From the cell containing the given text, extract its center point as (x, y) coordinate. 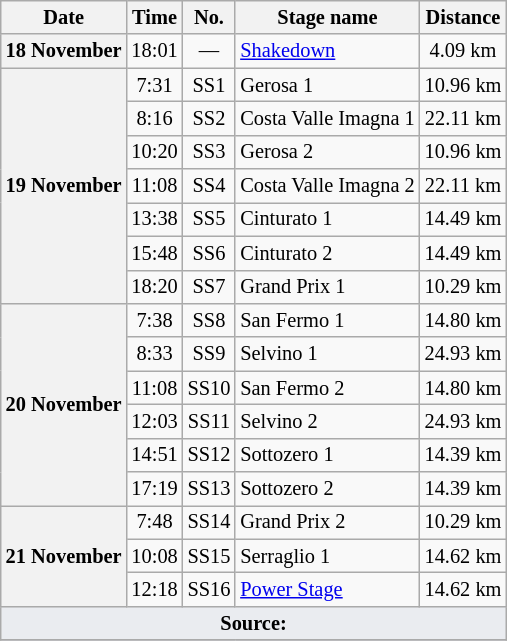
Stage name (327, 17)
14:51 (154, 455)
Sottozero 1 (327, 455)
18:01 (154, 51)
18:20 (154, 287)
Grand Prix 1 (327, 287)
SS2 (210, 118)
Costa Valle Imagna 2 (327, 186)
15:48 (154, 253)
Grand Prix 2 (327, 522)
8:33 (154, 354)
SS7 (210, 287)
Power Stage (327, 589)
Selvino 1 (327, 354)
SS15 (210, 556)
SS8 (210, 320)
Selvino 2 (327, 421)
SS14 (210, 522)
No. (210, 17)
Serraglio 1 (327, 556)
19 November (64, 186)
Date (64, 17)
SS11 (210, 421)
SS5 (210, 219)
10:20 (154, 152)
San Fermo 1 (327, 320)
Sottozero 2 (327, 489)
SS1 (210, 85)
SS13 (210, 489)
SS3 (210, 152)
Cinturato 2 (327, 253)
10:08 (154, 556)
Distance (464, 17)
SS16 (210, 589)
7:48 (154, 522)
18 November (64, 51)
4.09 km (464, 51)
Gerosa 2 (327, 152)
Source: (254, 623)
20 November (64, 404)
12:03 (154, 421)
SS10 (210, 388)
Costa Valle Imagna 1 (327, 118)
21 November (64, 556)
SS9 (210, 354)
Shakedown (327, 51)
17:19 (154, 489)
— (210, 51)
13:38 (154, 219)
7:31 (154, 85)
Time (154, 17)
SS12 (210, 455)
SS6 (210, 253)
San Fermo 2 (327, 388)
12:18 (154, 589)
Gerosa 1 (327, 85)
8:16 (154, 118)
7:38 (154, 320)
Cinturato 1 (327, 219)
SS4 (210, 186)
